Extract the [x, y] coordinate from the center of the cell holding the provided text.  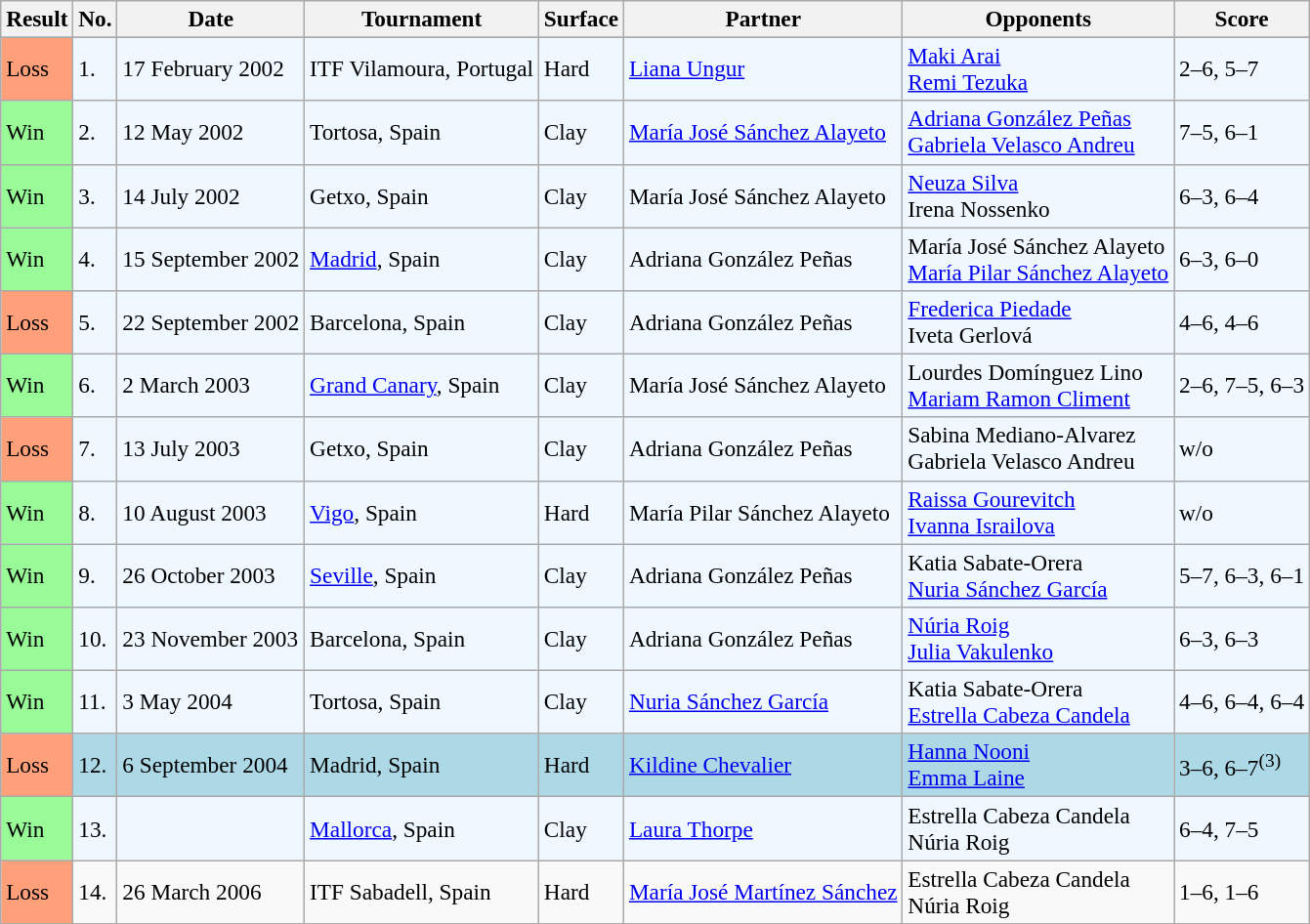
14. [96, 891]
2 March 2003 [211, 385]
Seville, Spain [422, 574]
5–7, 6–3, 6–1 [1243, 574]
13 July 2003 [211, 449]
6 September 2004 [211, 766]
1. [96, 68]
2–6, 5–7 [1243, 68]
14 July 2002 [211, 195]
4–6, 6–4, 6–4 [1243, 701]
Vigo, Spain [422, 512]
7. [96, 449]
5. [96, 322]
1–6, 1–6 [1243, 891]
Grand Canary, Spain [422, 385]
Katia Sabate-Orera Nuria Sánchez García [1038, 574]
6–3, 6–4 [1243, 195]
22 September 2002 [211, 322]
Nuria Sánchez García [764, 701]
15 September 2002 [211, 258]
María José Martínez Sánchez [764, 891]
23 November 2003 [211, 639]
ITF Vilamoura, Portugal [422, 68]
María José Sánchez Alayeto María Pilar Sánchez Alayeto [1038, 258]
Frederica Piedade Iveta Gerlová [1038, 322]
Núria Roig Julia Vakulenko [1038, 639]
Date [211, 19]
6–3, 6–3 [1243, 639]
10 August 2003 [211, 512]
Raissa Gourevitch Ivanna Israilova [1038, 512]
Result [37, 19]
4. [96, 258]
6–3, 6–0 [1243, 258]
Lourdes Domínguez Lino Mariam Ramon Climent [1038, 385]
María Pilar Sánchez Alayeto [764, 512]
17 February 2002 [211, 68]
Surface [580, 19]
11. [96, 701]
Score [1243, 19]
Liana Ungur [764, 68]
26 October 2003 [211, 574]
Tournament [422, 19]
Opponents [1038, 19]
ITF Sabadell, Spain [422, 891]
Katia Sabate-Orera Estrella Cabeza Candela [1038, 701]
8. [96, 512]
Mallorca, Spain [422, 828]
13. [96, 828]
Hanna Nooni Emma Laine [1038, 766]
3 May 2004 [211, 701]
9. [96, 574]
3–6, 6–7(3) [1243, 766]
12. [96, 766]
7–5, 6–1 [1243, 133]
Adriana González Peñas Gabriela Velasco Andreu [1038, 133]
4–6, 4–6 [1243, 322]
2–6, 7–5, 6–3 [1243, 385]
Neuza Silva Irena Nossenko [1038, 195]
6. [96, 385]
10. [96, 639]
12 May 2002 [211, 133]
Sabina Mediano-Alvarez Gabriela Velasco Andreu [1038, 449]
Kildine Chevalier [764, 766]
26 March 2006 [211, 891]
No. [96, 19]
Partner [764, 19]
Maki Arai Remi Tezuka [1038, 68]
6–4, 7–5 [1243, 828]
2. [96, 133]
Laura Thorpe [764, 828]
3. [96, 195]
